Find where the given text appears and provide that cell's center as [x, y] coordinate. 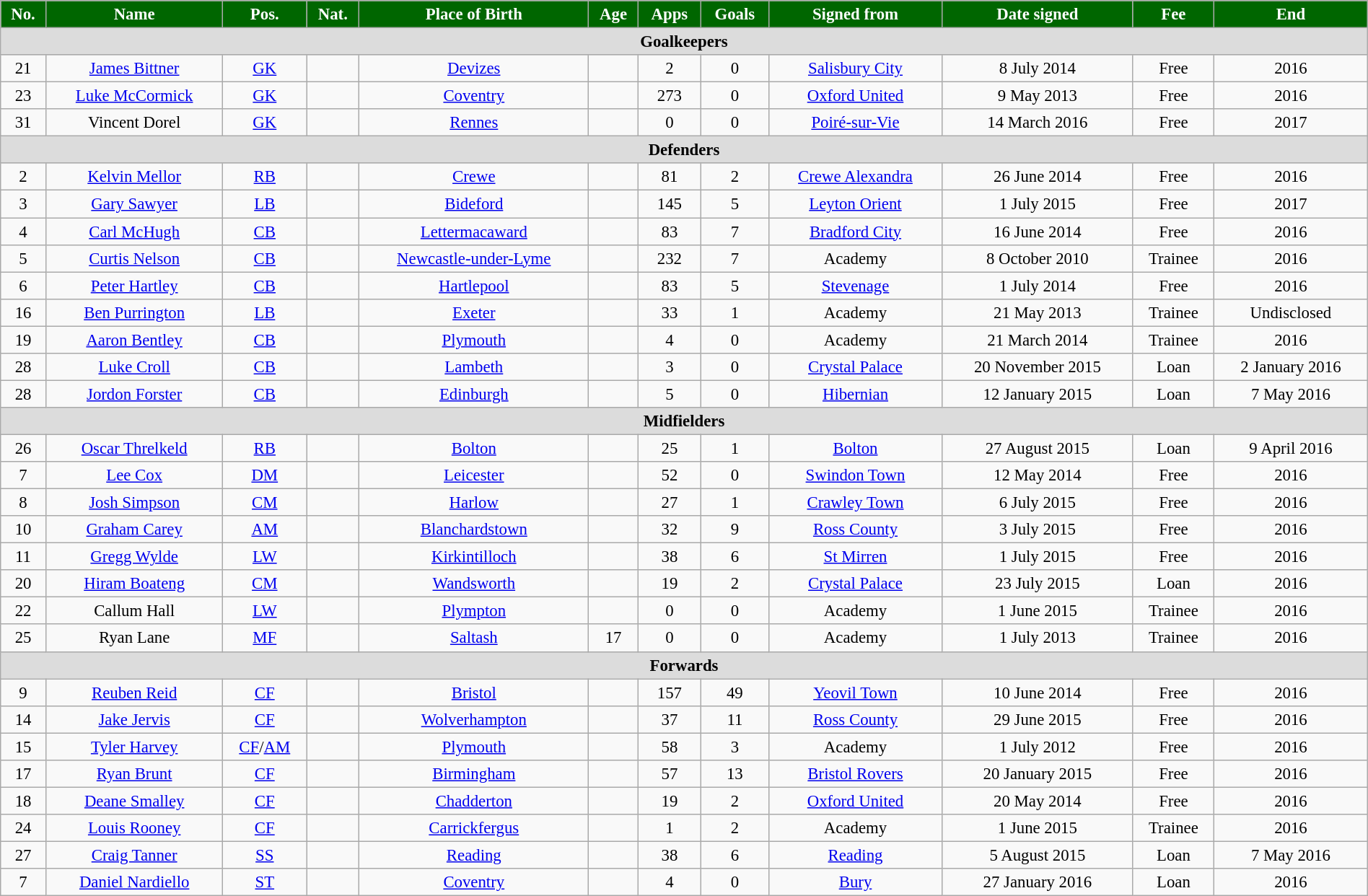
27 August 2015 [1038, 448]
Plympton [474, 611]
26 June 2014 [1038, 177]
Wolverhampton [474, 719]
Kirkintilloch [474, 557]
Newcastle-under-Lyme [474, 258]
Salisbury City [855, 69]
9 May 2013 [1038, 96]
6 July 2015 [1038, 503]
14 [23, 719]
32 [670, 530]
Yeovil Town [855, 693]
145 [670, 204]
Bristol [474, 693]
52 [670, 475]
Gary Sawyer [134, 204]
Birmingham [474, 774]
Carrickfergus [474, 828]
Craig Tanner [134, 855]
Peter Hartley [134, 286]
10 June 2014 [1038, 693]
Crewe Alexandra [855, 177]
ST [265, 882]
Lambeth [474, 367]
1 July 2012 [1038, 747]
Josh Simpson [134, 503]
Undisclosed [1292, 312]
Curtis Nelson [134, 258]
20 January 2015 [1038, 774]
Name [134, 14]
57 [670, 774]
No. [23, 14]
12 January 2015 [1038, 394]
3 July 2015 [1038, 530]
9 April 2016 [1292, 448]
18 [23, 801]
Carl McHugh [134, 232]
81 [670, 177]
31 [23, 123]
Rennes [474, 123]
Devizes [474, 69]
Leicester [474, 475]
23 July 2015 [1038, 584]
Goals [735, 14]
Poiré-sur-Vie [855, 123]
26 [23, 448]
Vincent Dorel [134, 123]
Kelvin Mellor [134, 177]
Defenders [684, 150]
Edinburgh [474, 394]
13 [735, 774]
Callum Hall [134, 611]
Reuben Reid [134, 693]
157 [670, 693]
Aaron Bentley [134, 340]
33 [670, 312]
20 May 2014 [1038, 801]
15 [23, 747]
Oscar Threlkeld [134, 448]
Harlow [474, 503]
Wandsworth [474, 584]
1 July 2013 [1038, 638]
DM [265, 475]
Daniel Nardiello [134, 882]
Crawley Town [855, 503]
Ryan Lane [134, 638]
Midfielders [684, 421]
16 June 2014 [1038, 232]
Ben Purrington [134, 312]
Ryan Brunt [134, 774]
2 January 2016 [1292, 367]
Hartlepool [474, 286]
49 [735, 693]
232 [670, 258]
Luke Croll [134, 367]
Place of Birth [474, 14]
12 May 2014 [1038, 475]
MF [265, 638]
Pos. [265, 14]
St Mirren [855, 557]
8 October 2010 [1038, 258]
Stevenage [855, 286]
Gregg Wylde [134, 557]
8 [23, 503]
22 [23, 611]
Saltash [474, 638]
16 [23, 312]
Leyton Orient [855, 204]
Jake Jervis [134, 719]
21 May 2013 [1038, 312]
Bradford City [855, 232]
James Bittner [134, 69]
273 [670, 96]
1 July 2014 [1038, 286]
Blanchardstown [474, 530]
Forwards [684, 665]
5 August 2015 [1038, 855]
Lettermacaward [474, 232]
Fee [1173, 14]
Crewe [474, 177]
37 [670, 719]
23 [23, 96]
24 [23, 828]
29 June 2015 [1038, 719]
10 [23, 530]
Date signed [1038, 14]
Exeter [474, 312]
Deane Smalley [134, 801]
End [1292, 14]
Hibernian [855, 394]
8 July 2014 [1038, 69]
Swindon Town [855, 475]
Chadderton [474, 801]
AM [265, 530]
Graham Carey [134, 530]
Apps [670, 14]
Lee Cox [134, 475]
58 [670, 747]
14 March 2016 [1038, 123]
Nat. [333, 14]
Jordon Forster [134, 394]
SS [265, 855]
20 [23, 584]
Tyler Harvey [134, 747]
21 [23, 69]
27 January 2016 [1038, 882]
Luke McCormick [134, 96]
Bristol Rovers [855, 774]
Age [613, 14]
Signed from [855, 14]
20 November 2015 [1038, 367]
Hiram Boateng [134, 584]
Louis Rooney [134, 828]
Goalkeepers [684, 42]
Bideford [474, 204]
Bury [855, 882]
CF/AM [265, 747]
21 March 2014 [1038, 340]
